Search for the cell housing the specified text and yield its [x, y] center coordinate. 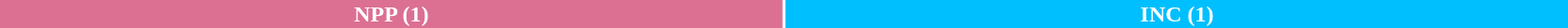
NPP (1) [392, 14]
